For the text-containing cell, return its midpoint in [x, y] coordinate format. 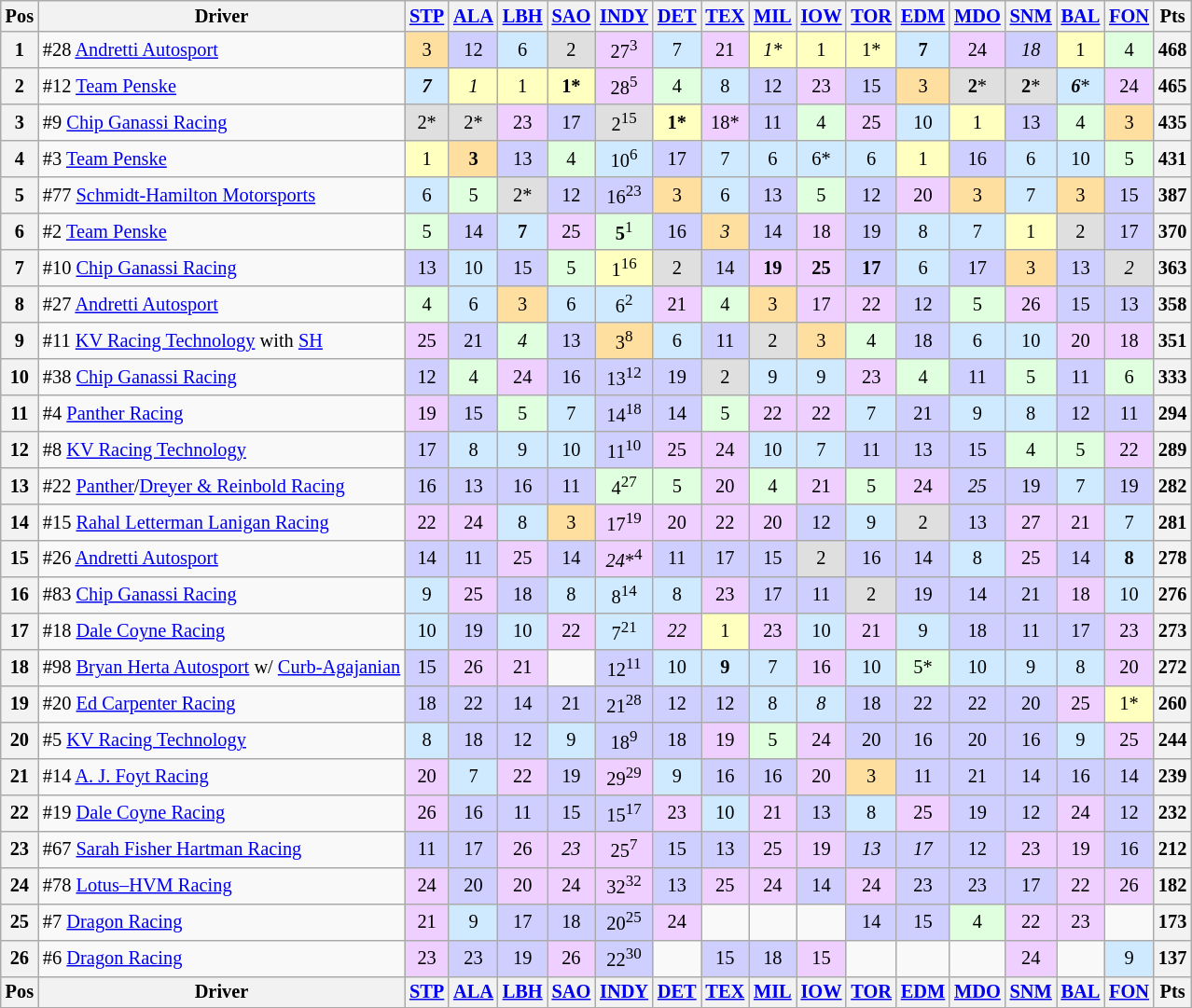
465 [1172, 86]
281 [1172, 522]
#38 Chip Ganassi Racing [222, 377]
#4 Panther Racing [222, 414]
#5 KV Racing Technology [222, 740]
435 [1172, 123]
#6 Dragon Racing [222, 959]
294 [1172, 414]
#7 Dragon Racing [222, 921]
239 [1172, 776]
276 [1172, 595]
363 [1172, 269]
#77 Schmidt-Hamilton Motorsports [222, 196]
#22 Panther/Dreyer & Reinbold Racing [222, 485]
1418 [624, 414]
#98 Bryan Herta Autosport w/ Curb-Agajanian [222, 668]
721 [624, 630]
#20 Ed Carpenter Racing [222, 703]
#15 Rahal Letterman Lanigan Racing [222, 522]
1517 [624, 813]
1110 [624, 449]
137 [1172, 959]
468 [1172, 50]
2230 [624, 959]
#28 Andretti Autosport [222, 50]
351 [1172, 341]
1312 [624, 377]
260 [1172, 703]
24*4 [624, 558]
1623 [624, 196]
232 [1172, 813]
#3 Team Penske [222, 159]
2929 [624, 776]
2025 [624, 921]
38 [624, 341]
#9 Chip Ganassi Racing [222, 123]
189 [624, 740]
#27 Andretti Autosport [222, 304]
#14 A. J. Foyt Racing [222, 776]
212 [1172, 849]
814 [624, 595]
#2 Team Penske [222, 231]
#11 KV Racing Technology with SH [222, 341]
285 [624, 86]
370 [1172, 231]
2128 [624, 703]
#12 Team Penske [222, 86]
215 [624, 123]
#19 Dale Coyne Racing [222, 813]
289 [1172, 449]
#83 Chip Ganassi Racing [222, 595]
173 [1172, 921]
244 [1172, 740]
282 [1172, 485]
3232 [624, 886]
333 [1172, 377]
27 [1032, 522]
#78 Lotus–HVM Racing [222, 886]
387 [1172, 196]
62 [624, 304]
257 [624, 849]
51 [624, 231]
#26 Andretti Autosport [222, 558]
#18 Dale Coyne Racing [222, 630]
431 [1172, 159]
106 [624, 159]
427 [624, 485]
278 [1172, 558]
#8 KV Racing Technology [222, 449]
1719 [624, 522]
1211 [624, 668]
5* [923, 668]
18* [726, 123]
116 [624, 269]
182 [1172, 886]
#67 Sarah Fisher Hartman Racing [222, 849]
#10 Chip Ganassi Racing [222, 269]
272 [1172, 668]
358 [1172, 304]
